Provide the (x, y) coordinate of the cell's center where the given text is located.  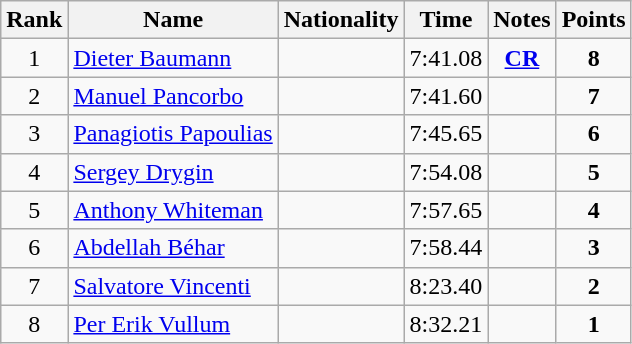
7:57.65 (446, 210)
Time (446, 20)
8:23.40 (446, 286)
7:58.44 (446, 248)
Salvatore Vincenti (173, 286)
Abdellah Béhar (173, 248)
8:32.21 (446, 324)
7:54.08 (446, 172)
Notes (522, 20)
Dieter Baumann (173, 58)
Points (594, 20)
Name (173, 20)
7:41.08 (446, 58)
Manuel Pancorbo (173, 96)
Nationality (341, 20)
Sergey Drygin (173, 172)
7:41.60 (446, 96)
Panagiotis Papoulias (173, 134)
7:45.65 (446, 134)
Per Erik Vullum (173, 324)
Anthony Whiteman (173, 210)
CR (522, 58)
Rank (34, 20)
